Identify which cell holds the provided text, then report its (X, Y) central coordinate. 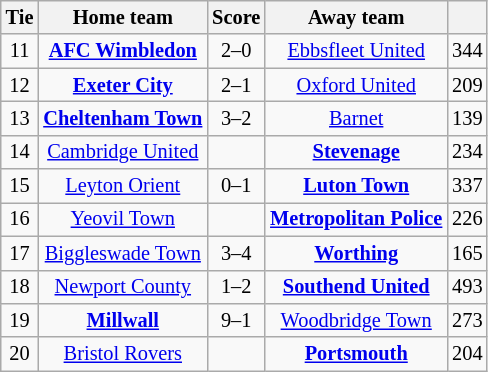
18 (20, 287)
16 (20, 219)
2–0 (236, 51)
9–1 (236, 320)
Woodbridge Town (356, 320)
165 (467, 253)
234 (467, 152)
Worthing (356, 253)
Luton Town (356, 186)
139 (467, 118)
Barnet (356, 118)
Oxford United (356, 85)
Stevenage (356, 152)
273 (467, 320)
20 (20, 354)
13 (20, 118)
1–2 (236, 287)
Cambridge United (122, 152)
337 (467, 186)
3–2 (236, 118)
Leyton Orient (122, 186)
Ebbsfleet United (356, 51)
12 (20, 85)
11 (20, 51)
15 (20, 186)
19 (20, 320)
226 (467, 219)
3–4 (236, 253)
344 (467, 51)
Portsmouth (356, 354)
14 (20, 152)
Biggleswade Town (122, 253)
Exeter City (122, 85)
493 (467, 287)
Score (236, 17)
Yeovil Town (122, 219)
209 (467, 85)
Millwall (122, 320)
Cheltenham Town (122, 118)
Newport County (122, 287)
Bristol Rovers (122, 354)
0–1 (236, 186)
Tie (20, 17)
17 (20, 253)
Metropolitan Police (356, 219)
Southend United (356, 287)
2–1 (236, 85)
Home team (122, 17)
204 (467, 354)
AFC Wimbledon (122, 51)
Away team (356, 17)
